Output the [x, y] coordinate of the center of the cell containing the given text.  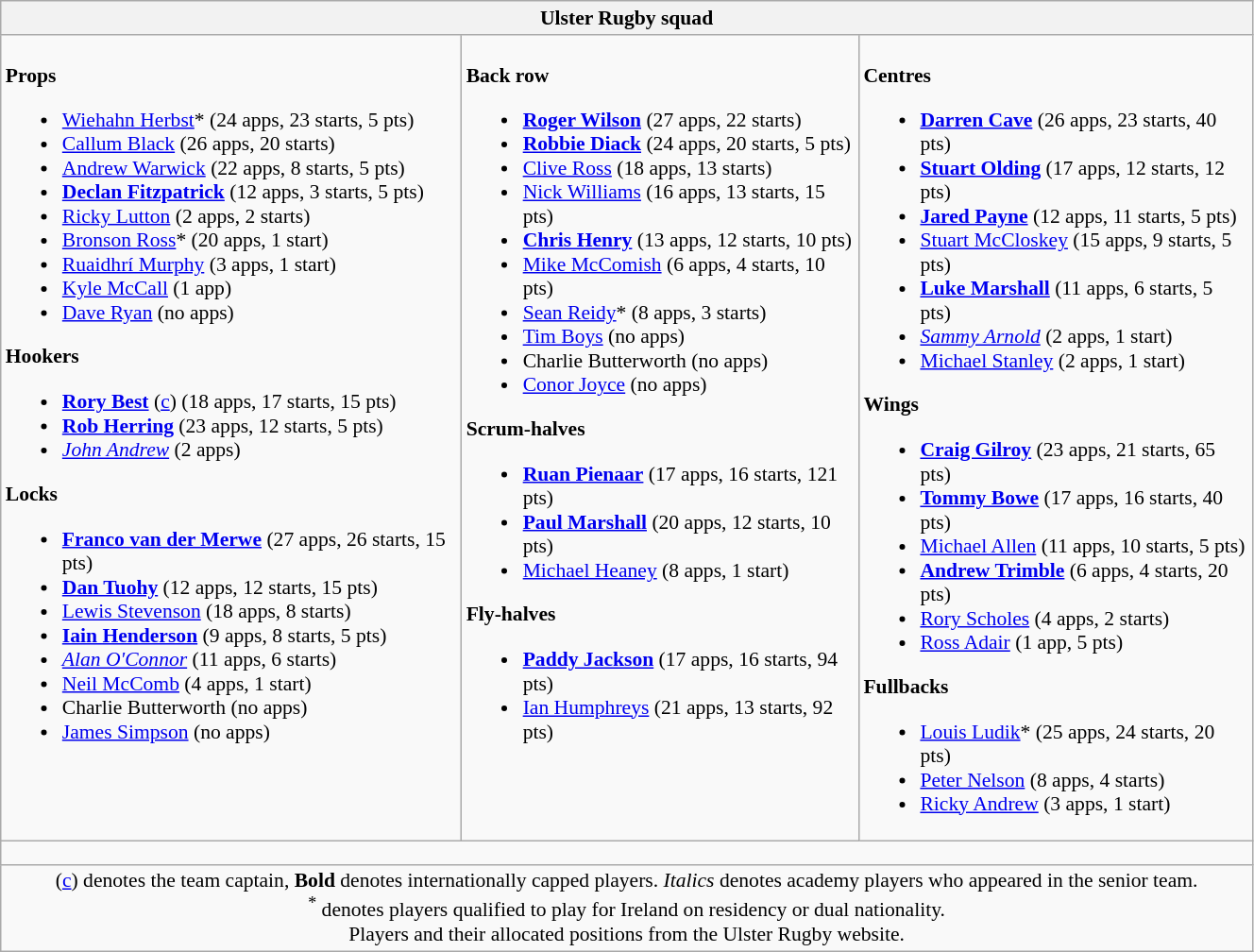
Ulster Rugby squad [627, 18]
